Pinpoint the cell where the given text exists, returning its [x, y] midpoint coordinate. 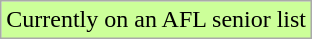
Currently on an AFL senior list [156, 20]
